Pinpoint the cell where the given text exists, returning its [x, y] midpoint coordinate. 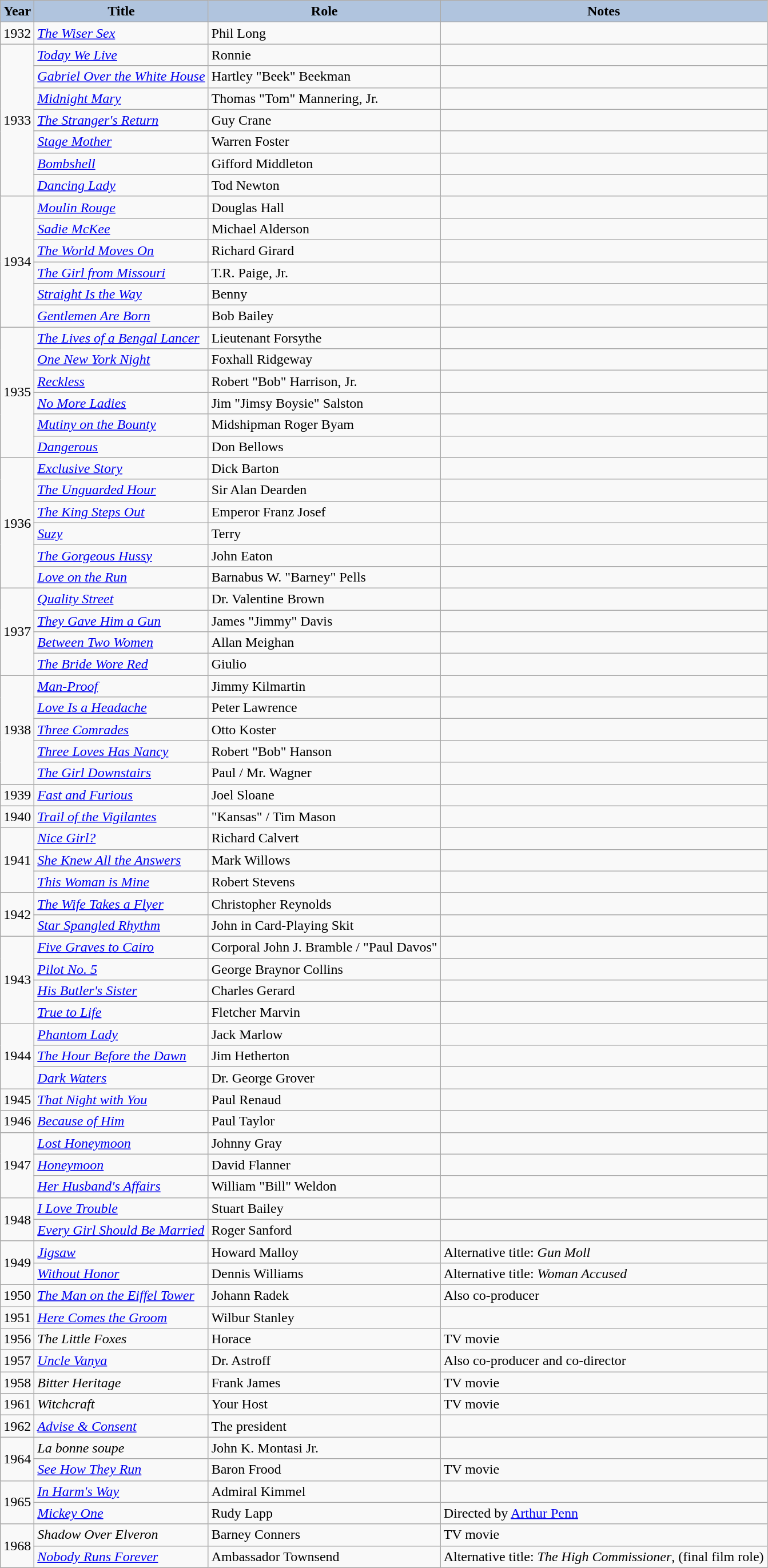
1938 [17, 730]
Dennis Williams [324, 1273]
Foxhall Ridgeway [324, 360]
James "Jimmy" Davis [324, 620]
The Girl from Missouri [121, 273]
Richard Girard [324, 250]
"Kansas" / Tim Mason [324, 817]
The Bride Wore Red [121, 664]
That Night with You [121, 1100]
Mutiny on the Bounty [121, 425]
Mark Willows [324, 860]
1957 [17, 1361]
Three Loves Has Nancy [121, 751]
Rudy Lapp [324, 1513]
Exclusive Story [121, 468]
Dark Waters [121, 1078]
Dr. Valentine Brown [324, 599]
No More Ladies [121, 403]
Gifford Middleton [324, 164]
1946 [17, 1121]
1934 [17, 261]
Love Is a Headache [121, 708]
Robert "Bob" Harrison, Jr. [324, 381]
The Lives of a Bengal Lancer [121, 338]
Giulio [324, 664]
Also co-producer and co-director [604, 1361]
One New York Night [121, 360]
1937 [17, 631]
Barney Conners [324, 1535]
Alternative title: The High Commissioner, (final film role) [604, 1557]
Mickey One [121, 1513]
Michael Alderson [324, 229]
Ambassador Townsend [324, 1557]
Peter Lawrence [324, 708]
1961 [17, 1404]
Dr. Astroff [324, 1361]
1958 [17, 1383]
1951 [17, 1317]
Robert Stevens [324, 882]
John Eaton [324, 555]
See How They Run [121, 1470]
1932 [17, 33]
The Wife Takes a Flyer [121, 904]
Baron Frood [324, 1470]
Today We Live [121, 55]
1964 [17, 1459]
Your Host [324, 1404]
Corporal John J. Bramble / "Paul Davos" [324, 947]
True to Life [121, 1013]
Straight Is the Way [121, 295]
The Little Foxes [121, 1339]
Bitter Heritage [121, 1383]
Jimmy Kilmartin [324, 686]
She Knew All the Answers [121, 860]
Jigsaw [121, 1252]
Five Graves to Cairo [121, 947]
His Butler's Sister [121, 991]
Sadie McKee [121, 229]
Alternative title: Woman Accused [604, 1273]
Howard Malloy [324, 1252]
The Hour Before the Dawn [121, 1056]
Alternative title: Gun Moll [604, 1252]
Suzy [121, 534]
1941 [17, 860]
Midshipman Roger Byam [324, 425]
Every Girl Should Be Married [121, 1230]
Jim Hetherton [324, 1056]
The Girl Downstairs [121, 773]
Stage Mother [121, 142]
Thomas "Tom" Mannering, Jr. [324, 98]
Admiral Kimmel [324, 1491]
1947 [17, 1165]
The Unguarded Hour [121, 490]
Paul Renaud [324, 1100]
1944 [17, 1056]
Guy Crane [324, 120]
Jack Marlow [324, 1034]
Also co-producer [604, 1295]
Charles Gerard [324, 991]
Horace [324, 1339]
Lost Honeymoon [121, 1143]
Trail of the Vigilantes [121, 817]
Nice Girl? [121, 838]
Emperor Franz Josef [324, 512]
Bob Bailey [324, 316]
1962 [17, 1426]
The president [324, 1426]
Without Honor [121, 1273]
Don Bellows [324, 447]
The Stranger's Return [121, 120]
Her Husband's Affairs [121, 1187]
1933 [17, 120]
Directed by Arthur Penn [604, 1513]
La bonne soupe [121, 1448]
Gentlemen Are Born [121, 316]
Otto Koster [324, 730]
Pilot No. 5 [121, 969]
Phantom Lady [121, 1034]
Advise & Consent [121, 1426]
The King Steps Out [121, 512]
Because of Him [121, 1121]
John K. Montasi Jr. [324, 1448]
Fletcher Marvin [324, 1013]
Nobody Runs Forever [121, 1557]
The Gorgeous Hussy [121, 555]
David Flanner [324, 1165]
Joel Sloane [324, 795]
Quality Street [121, 599]
Johann Radek [324, 1295]
This Woman is Mine [121, 882]
Love on the Run [121, 577]
Notes [604, 11]
Tod Newton [324, 185]
Allan Meighan [324, 643]
Dancing Lady [121, 185]
Honeymoon [121, 1165]
Between Two Women [121, 643]
Sir Alan Dearden [324, 490]
1942 [17, 914]
John in Card-Playing Skit [324, 925]
Here Comes the Groom [121, 1317]
Star Spangled Rhythm [121, 925]
Gabriel Over the White House [121, 77]
George Braynor Collins [324, 969]
Uncle Vanya [121, 1361]
Hartley "Beek" Beekman [324, 77]
T.R. Paige, Jr. [324, 273]
Witchcraft [121, 1404]
Christopher Reynolds [324, 904]
Midnight Mary [121, 98]
Ronnie [324, 55]
Man-Proof [121, 686]
Shadow Over Elveron [121, 1535]
The Man on the Eiffel Tower [121, 1295]
Roger Sanford [324, 1230]
1936 [17, 523]
Stuart Bailey [324, 1208]
Moulin Rouge [121, 207]
Wilbur Stanley [324, 1317]
I Love Trouble [121, 1208]
Phil Long [324, 33]
Frank James [324, 1383]
1948 [17, 1219]
Dick Barton [324, 468]
Bombshell [121, 164]
Lieutenant Forsythe [324, 338]
1945 [17, 1100]
Terry [324, 534]
Reckless [121, 381]
William "Bill" Weldon [324, 1187]
Dr. George Grover [324, 1078]
Dangerous [121, 447]
1939 [17, 795]
Year [17, 11]
Jim "Jimsy Boysie" Salston [324, 403]
Title [121, 11]
1965 [17, 1502]
Richard Calvert [324, 838]
1968 [17, 1546]
Johnny Gray [324, 1143]
Role [324, 11]
Warren Foster [324, 142]
In Harm's Way [121, 1491]
Paul / Mr. Wagner [324, 773]
1943 [17, 980]
1949 [17, 1263]
The Wiser Sex [121, 33]
1935 [17, 392]
They Gave Him a Gun [121, 620]
Barnabus W. "Barney" Pells [324, 577]
Robert "Bob" Hanson [324, 751]
1956 [17, 1339]
The World Moves On [121, 250]
Douglas Hall [324, 207]
Paul Taylor [324, 1121]
1950 [17, 1295]
Benny [324, 295]
1940 [17, 817]
Three Comrades [121, 730]
Fast and Furious [121, 795]
